Determine the [X, Y] coordinate at the center of the cell enclosing the given text.  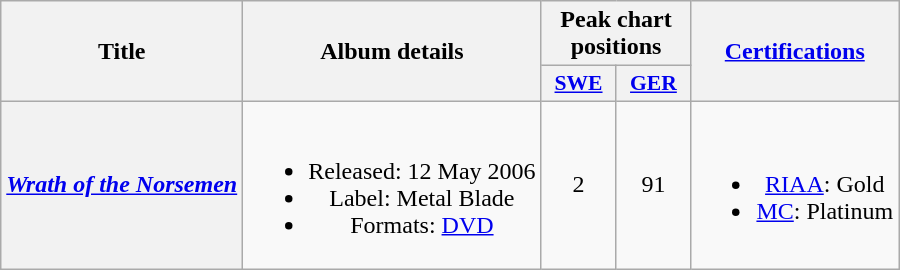
GER [654, 84]
Certifications [795, 52]
91 [654, 184]
RIAA: GoldMC: Platinum [795, 184]
Title [122, 52]
Album details [392, 52]
Peak chart positions [616, 34]
SWE [578, 84]
Wrath of the Norsemen [122, 184]
2 [578, 184]
Released: 12 May 2006Label: Metal BladeFormats: DVD [392, 184]
